Return the (x, y) coordinate for the center point of the cell that contains the specified text.  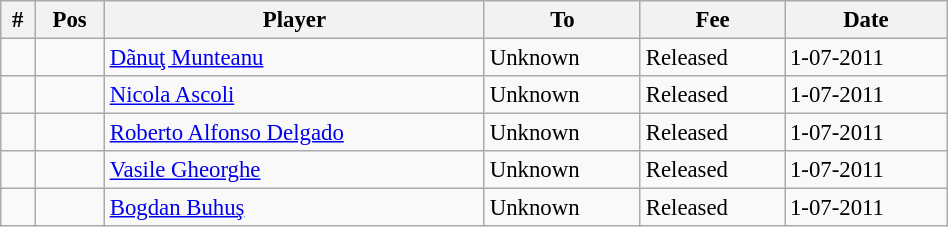
Pos (70, 20)
Bogdan Buhuş (294, 208)
Vasile Gheorghe (294, 170)
Roberto Alfonso Delgado (294, 133)
Nicola Ascoli (294, 95)
Dãnuţ Munteanu (294, 58)
Date (866, 20)
Player (294, 20)
Fee (712, 20)
# (18, 20)
To (562, 20)
